Find where the given text appears and provide that cell's center as (x, y) coordinate. 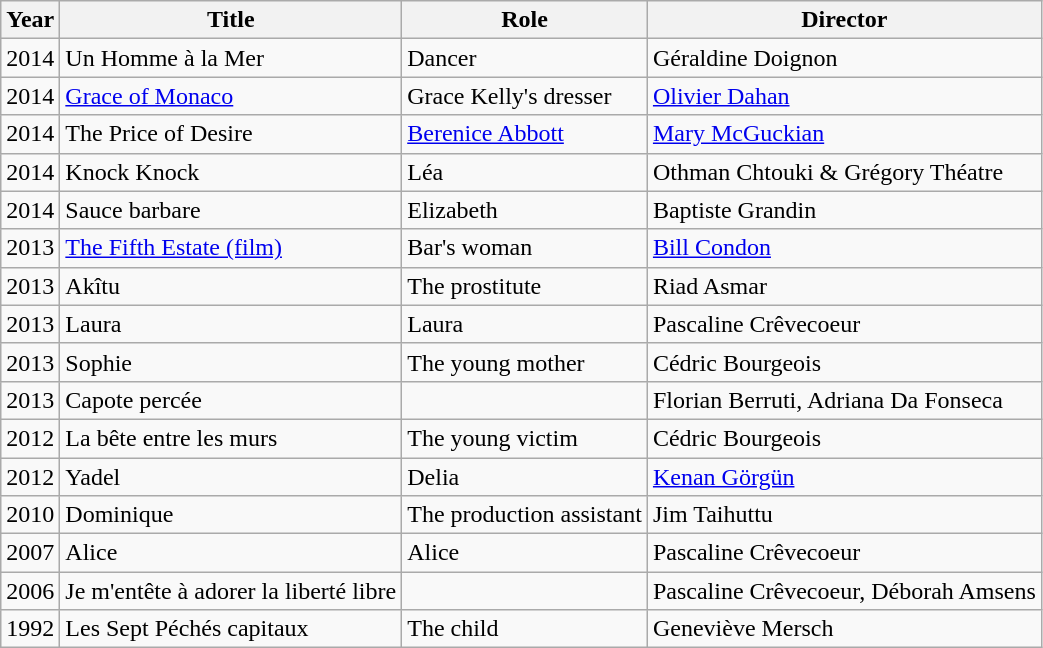
Grace Kelly's dresser (525, 96)
Mary McGuckian (844, 134)
Baptiste Grandin (844, 210)
Pascaline Crêvecoeur, Déborah Amsens (844, 591)
Je m'entête à adorer la liberté libre (231, 591)
Knock Knock (231, 172)
Year (30, 20)
The Fifth Estate (film) (231, 248)
Florian Berruti, Adriana Da Fonseca (844, 400)
Grace of Monaco (231, 96)
2010 (30, 515)
Director (844, 20)
Dominique (231, 515)
The prostitute (525, 286)
Title (231, 20)
The child (525, 629)
Sauce barbare (231, 210)
Kenan Görgün (844, 477)
Berenice Abbott (525, 134)
Jim Taihuttu (844, 515)
Akîtu (231, 286)
Othman Chtouki & Grégory Théatre (844, 172)
Yadel (231, 477)
2007 (30, 553)
The production assistant (525, 515)
Geneviève Mersch (844, 629)
The Price of Desire (231, 134)
1992 (30, 629)
2006 (30, 591)
Delia (525, 477)
The young victim (525, 438)
Bar's woman (525, 248)
Riad Asmar (844, 286)
Les Sept Péchés capitaux (231, 629)
La bête entre les murs (231, 438)
Géraldine Doignon (844, 58)
Capote percée (231, 400)
Elizabeth (525, 210)
Role (525, 20)
Olivier Dahan (844, 96)
Dancer (525, 58)
Léa (525, 172)
The young mother (525, 362)
Bill Condon (844, 248)
Sophie (231, 362)
Un Homme à la Mer (231, 58)
